Find where the given text appears and provide that cell's center as (x, y) coordinate. 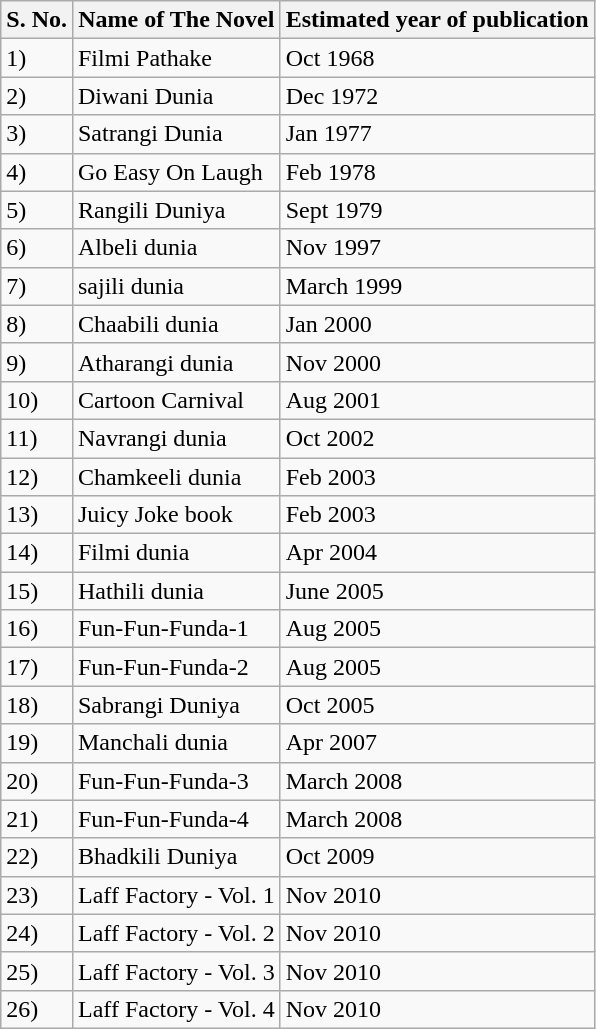
Aug 2001 (437, 400)
1) (37, 58)
12) (37, 477)
5) (37, 210)
Laff Factory - Vol. 1 (176, 895)
Laff Factory - Vol. 2 (176, 933)
Laff Factory - Vol. 4 (176, 1009)
Fun-Fun-Funda-4 (176, 819)
S. No. (37, 20)
June 2005 (437, 591)
Rangili Duniya (176, 210)
Fun-Fun-Funda-1 (176, 629)
Apr 2007 (437, 743)
19) (37, 743)
Chaabili dunia (176, 324)
17) (37, 667)
Bhadkili Duniya (176, 857)
Laff Factory - Vol. 3 (176, 971)
Satrangi Dunia (176, 134)
Navrangi dunia (176, 438)
25) (37, 971)
Jan 1977 (437, 134)
Jan 2000 (437, 324)
24) (37, 933)
Go Easy On Laugh (176, 172)
Oct 2009 (437, 857)
Oct 2005 (437, 705)
Juicy Joke book (176, 515)
23) (37, 895)
Feb 1978 (437, 172)
8) (37, 324)
Nov 1997 (437, 248)
3) (37, 134)
Filmi dunia (176, 553)
6) (37, 248)
11) (37, 438)
Filmi Pathake (176, 58)
Estimated year of publication (437, 20)
Nov 2000 (437, 362)
9) (37, 362)
7) (37, 286)
18) (37, 705)
Apr 2004 (437, 553)
Oct 1968 (437, 58)
Sabrangi Duniya (176, 705)
Fun-Fun-Funda-3 (176, 781)
26) (37, 1009)
Diwani Dunia (176, 96)
Sept 1979 (437, 210)
Hathili dunia (176, 591)
Name of The Novel (176, 20)
15) (37, 591)
Chamkeeli dunia (176, 477)
sajili dunia (176, 286)
21) (37, 819)
10) (37, 400)
Oct 2002 (437, 438)
22) (37, 857)
16) (37, 629)
March 1999 (437, 286)
Manchali dunia (176, 743)
Albeli dunia (176, 248)
Dec 1972 (437, 96)
Atharangi dunia (176, 362)
14) (37, 553)
4) (37, 172)
13) (37, 515)
2) (37, 96)
Fun-Fun-Funda-2 (176, 667)
Cartoon Carnival (176, 400)
20) (37, 781)
